Identify which cell holds the provided text, then report its [x, y] central coordinate. 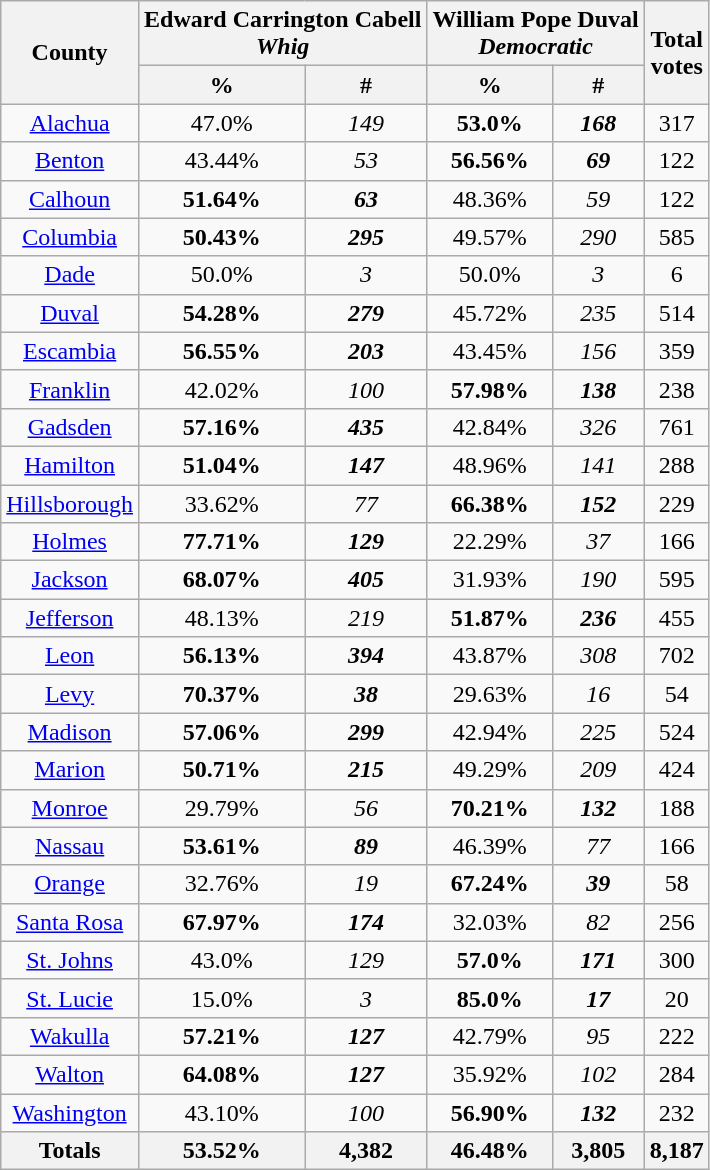
53 [366, 161]
702 [676, 656]
317 [676, 123]
43.0% [222, 960]
235 [598, 313]
Benton [70, 161]
300 [676, 960]
64.08% [222, 1074]
57.06% [222, 732]
William Pope DuvalDemocratic [536, 34]
Escambia [70, 351]
203 [366, 351]
Leon [70, 656]
Nassau [70, 846]
32.03% [490, 922]
288 [676, 465]
225 [598, 732]
56.55% [222, 351]
47.0% [222, 123]
32.76% [222, 884]
67.97% [222, 922]
514 [676, 313]
46.48% [490, 1151]
4,382 [366, 1151]
232 [676, 1113]
57.98% [490, 389]
48.36% [490, 199]
70.37% [222, 694]
Gadsden [70, 427]
229 [676, 503]
51.64% [222, 199]
57.0% [490, 960]
St. Lucie [70, 998]
295 [366, 237]
188 [676, 808]
Hillsborough [70, 503]
54 [676, 694]
89 [366, 846]
Edward Carrington CabellWhig [282, 34]
Totalvotes [676, 52]
147 [366, 465]
3,805 [598, 1151]
290 [598, 237]
Jefferson [70, 618]
299 [366, 732]
56 [366, 808]
102 [598, 1074]
42.79% [490, 1036]
238 [676, 389]
57.16% [222, 427]
394 [366, 656]
50.43% [222, 237]
222 [676, 1036]
48.96% [490, 465]
43.10% [222, 1113]
Hamilton [70, 465]
215 [366, 770]
66.38% [490, 503]
156 [598, 351]
761 [676, 427]
138 [598, 389]
35.92% [490, 1074]
70.21% [490, 808]
22.29% [490, 542]
141 [598, 465]
Alachua [70, 123]
455 [676, 618]
49.57% [490, 237]
29.63% [490, 694]
Dade [70, 275]
67.24% [490, 884]
54.28% [222, 313]
57.21% [222, 1036]
435 [366, 427]
58 [676, 884]
Madison [70, 732]
77.71% [222, 542]
190 [598, 580]
45.72% [490, 313]
279 [366, 313]
Orange [70, 884]
424 [676, 770]
St. Johns [70, 960]
56.90% [490, 1113]
29.79% [222, 808]
236 [598, 618]
51.04% [222, 465]
85.0% [490, 998]
524 [676, 732]
43.87% [490, 656]
149 [366, 123]
219 [366, 618]
171 [598, 960]
152 [598, 503]
37 [598, 542]
16 [598, 694]
42.02% [222, 389]
284 [676, 1074]
Wakulla [70, 1036]
82 [598, 922]
43.45% [490, 351]
585 [676, 237]
County [70, 52]
Santa Rosa [70, 922]
174 [366, 922]
15.0% [222, 998]
33.62% [222, 503]
Columbia [70, 237]
43.44% [222, 161]
Washington [70, 1113]
20 [676, 998]
256 [676, 922]
56.56% [490, 161]
42.84% [490, 427]
69 [598, 161]
Marion [70, 770]
19 [366, 884]
48.13% [222, 618]
Monroe [70, 808]
168 [598, 123]
595 [676, 580]
Walton [70, 1074]
308 [598, 656]
8,187 [676, 1151]
46.39% [490, 846]
Jackson [70, 580]
Levy [70, 694]
56.13% [222, 656]
50.71% [222, 770]
Totals [70, 1151]
53.0% [490, 123]
Calhoun [70, 199]
359 [676, 351]
17 [598, 998]
209 [598, 770]
53.52% [222, 1151]
Duval [70, 313]
38 [366, 694]
405 [366, 580]
63 [366, 199]
Franklin [70, 389]
42.94% [490, 732]
51.87% [490, 618]
6 [676, 275]
31.93% [490, 580]
68.07% [222, 580]
53.61% [222, 846]
49.29% [490, 770]
95 [598, 1036]
59 [598, 199]
39 [598, 884]
Holmes [70, 542]
326 [598, 427]
